Find where the given text appears and provide that cell's center as [X, Y] coordinate. 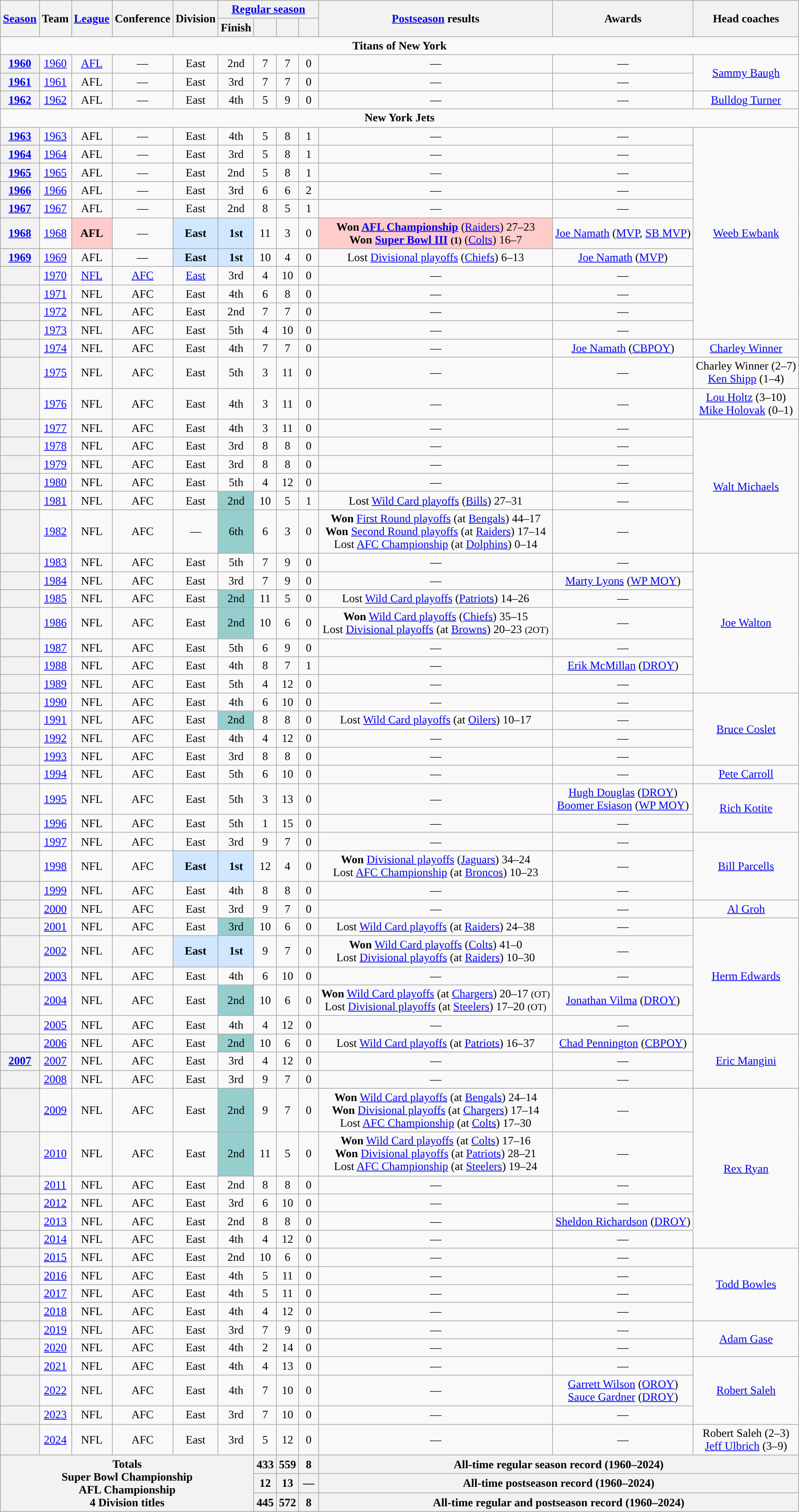
Lost Divisional playoffs (Chiefs) 6–13 [436, 258]
Season [20, 19]
Bruce Coslet [746, 729]
Won Wild Card playoffs (at Chargers) 20–17 (OT)Lost Divisional playoffs (at Steelers) 17–20 (OT) [436, 1001]
Titans of New York [399, 46]
1974 [55, 348]
Bill Parcells [746, 866]
Awards [623, 19]
Sheldon Richardson (DROY) [623, 1221]
Walt Michaels [746, 486]
Chad Pennington (CBPOY) [623, 1043]
League [92, 19]
1987 [55, 648]
Jonathan Vilma (DROY) [623, 1001]
2016 [55, 1275]
1998 [55, 866]
1986 [55, 623]
Won First Round playoffs (at Bengals) 44–17Won Second Round playoffs (at Raiders) 17–14Lost AFC Championship (at Dolphins) 0–14 [436, 531]
1991 [55, 720]
15 [287, 823]
Lost Wild Card playoffs (at Raiders) 24–38 [436, 927]
Lou Holtz (3–10)Mike Holovak (0–1) [746, 403]
1983 [55, 562]
559 [287, 1464]
572 [287, 1502]
Joe Namath (MVP, SB MVP) [623, 233]
1990 [55, 702]
Division [196, 19]
2014 [55, 1239]
2021 [55, 1366]
Weeb Ewbank [746, 233]
2008 [55, 1079]
Robert Saleh [746, 1391]
Won Wild Card playoffs (at Colts) 17–16Won Divisional playoffs (at Patriots) 28–21Lost AFC Championship (at Steelers) 19–24 [436, 1154]
1977 [55, 428]
1996 [55, 823]
2004 [55, 1001]
All-time regular season record (1960–2024) [558, 1464]
1985 [55, 599]
2023 [55, 1415]
Rich Kotite [746, 808]
Sammy Baugh [746, 73]
2011 [55, 1185]
2000 [55, 909]
Team [55, 19]
2013 [55, 1221]
Marty Lyons (WP MOY) [623, 581]
2009 [55, 1110]
1993 [55, 756]
2003 [55, 976]
433 [265, 1464]
Herm Edwards [746, 976]
Robert Saleh (2–3) Jeff Ulbrich (3–9) [746, 1439]
1995 [55, 799]
1978 [55, 446]
Head coaches [746, 19]
Totals Super Bowl Championship AFL Championship 4 Division titles [127, 1483]
2018 [55, 1312]
Lost Wild Card playoffs (at Oilers) 10–17 [436, 720]
Joe Namath (MVP) [623, 258]
Won Wild Card playoffs (Colts) 41–0Lost Divisional playoffs (at Raiders) 10–30 [436, 951]
14 [287, 1348]
1980 [55, 482]
Rex Ryan [746, 1168]
2017 [55, 1294]
Won Divisional playoffs (Jaguars) 34–24Lost AFC Championship (at Broncos) 10–23 [436, 866]
2024 [55, 1439]
1988 [55, 666]
1971 [55, 294]
1982 [55, 531]
Adam Gase [746, 1339]
2022 [55, 1391]
2010 [55, 1154]
Joe Namath (CBPOY) [623, 348]
Lost Wild Card playoffs (at Patriots) 16–37 [436, 1043]
1981 [55, 500]
Todd Bowles [746, 1284]
Al Groh [746, 909]
1975 [55, 373]
1999 [55, 890]
2002 [55, 951]
Won Wild Card playoffs (Chiefs) 35–15Lost Divisional playoffs (at Browns) 20–23 (2OT) [436, 623]
2020 [55, 1348]
All-time regular and postseason record (1960–2024) [558, 1502]
Pete Carroll [746, 774]
Bulldog Turner [746, 100]
2005 [55, 1025]
2006 [55, 1043]
Eric Mangini [746, 1061]
1994 [55, 774]
Garrett Wilson (OROY)Sauce Gardner (DROY) [623, 1391]
Lost Wild Card playoffs (Patriots) 14–26 [436, 599]
2015 [55, 1257]
Finish [236, 28]
Conference [143, 19]
2019 [55, 1330]
1973 [55, 330]
1992 [55, 738]
Won Wild Card playoffs (at Bengals) 24–14Won Divisional playoffs (at Chargers) 17–14 Lost AFC Championship (at Colts) 17–30 [436, 1110]
1984 [55, 581]
1972 [55, 312]
6th [236, 531]
Charley Winner [746, 348]
Charley Winner (2–7)Ken Shipp (1–4) [746, 373]
Regular season [268, 10]
Lost Wild Card playoffs (Bills) 27–31 [436, 500]
1997 [55, 841]
1970 [55, 276]
2012 [55, 1203]
Erik McMillan (DROY) [623, 666]
445 [265, 1502]
1979 [55, 464]
Postseason results [436, 19]
Won AFL Championship (Raiders) 27–23Won Super Bowl III (1) (Colts) 16–7 [436, 233]
1976 [55, 403]
New York Jets [399, 118]
All-time postseason record (1960–2024) [558, 1483]
2001 [55, 927]
1989 [55, 684]
Joe Walton [746, 623]
Hugh Douglas (DROY)Boomer Esiason (WP MOY) [623, 799]
